Extract the [x, y] coordinate from the center of the cell holding the provided text.  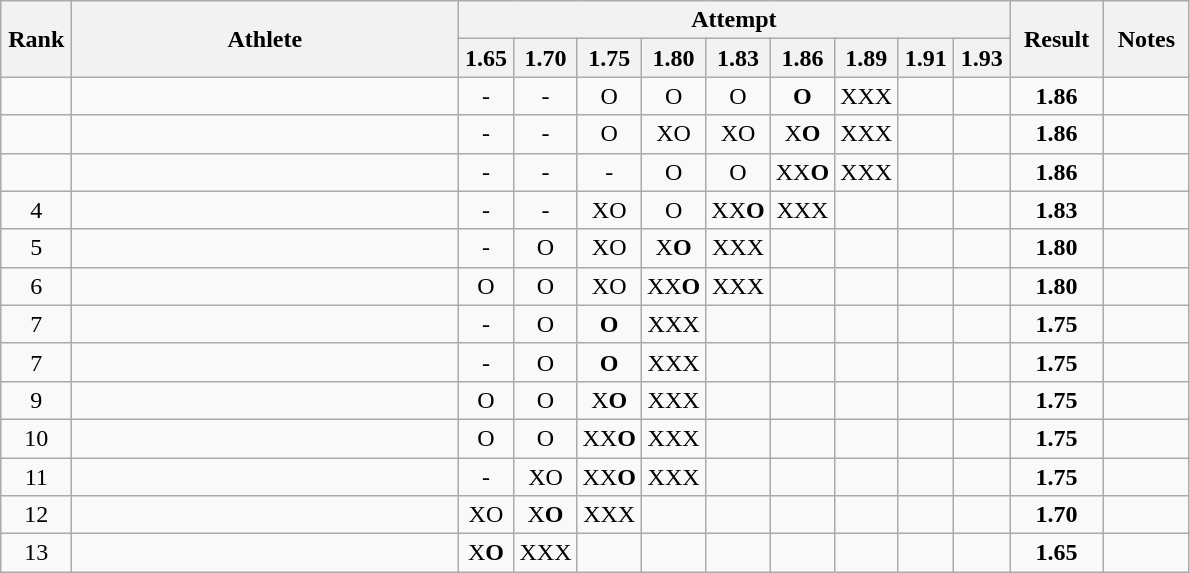
1.91 [926, 58]
4 [36, 210]
1.93 [982, 58]
1.89 [866, 58]
5 [36, 248]
Attempt [734, 20]
11 [36, 477]
Rank [36, 39]
10 [36, 438]
Result [1057, 39]
12 [36, 515]
9 [36, 400]
13 [36, 553]
6 [36, 286]
Athlete [265, 39]
Notes [1146, 39]
